Pinpoint the cell where the given text exists, returning its [x, y] midpoint coordinate. 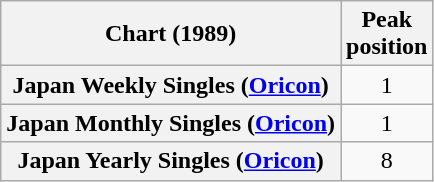
Japan Weekly Singles (Oricon) [171, 85]
8 [387, 161]
Japan Monthly Singles (Oricon) [171, 123]
Chart (1989) [171, 34]
Peakposition [387, 34]
Japan Yearly Singles (Oricon) [171, 161]
